Identify which cell holds the provided text, then report its [X, Y] central coordinate. 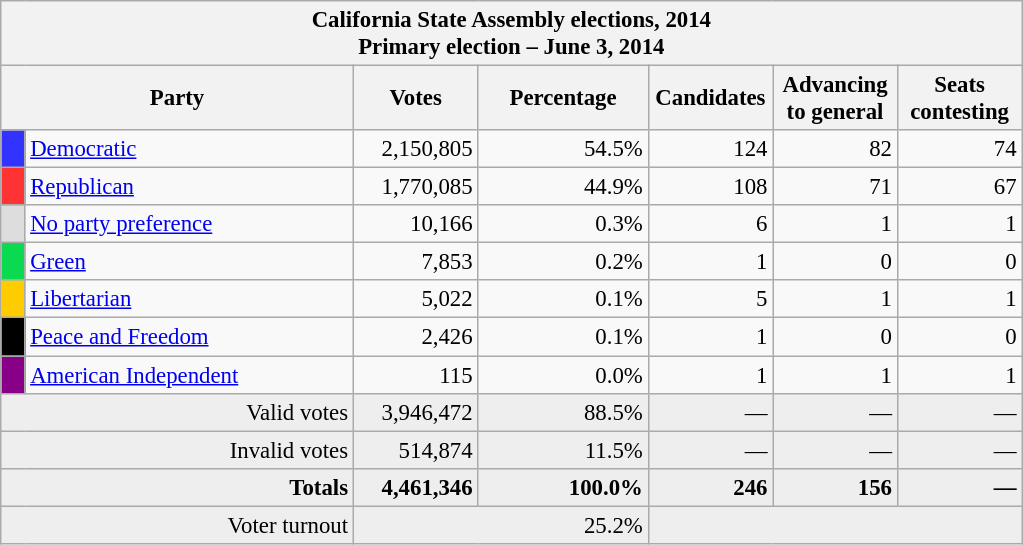
108 [710, 187]
Candidates [710, 98]
3,946,472 [416, 412]
2,426 [416, 337]
American Independent [189, 375]
4,461,346 [416, 487]
Percentage [563, 98]
100.0% [563, 487]
California State Assembly elections, 2014Primary election – June 3, 2014 [512, 34]
156 [836, 487]
6 [710, 224]
124 [710, 149]
Votes [416, 98]
2,150,805 [416, 149]
88.5% [563, 412]
1,770,085 [416, 187]
Republican [189, 187]
Valid votes [178, 412]
No party preference [189, 224]
Libertarian [189, 299]
Party [178, 98]
246 [710, 487]
Democratic [189, 149]
Voter turnout [178, 525]
25.2% [500, 525]
54.5% [563, 149]
7,853 [416, 262]
5 [710, 299]
Peace and Freedom [189, 337]
10,166 [416, 224]
Advancing to general [836, 98]
0.2% [563, 262]
0.3% [563, 224]
0.0% [563, 375]
Totals [178, 487]
71 [836, 187]
115 [416, 375]
11.5% [563, 450]
67 [960, 187]
Seats contesting [960, 98]
5,022 [416, 299]
Green [189, 262]
82 [836, 149]
74 [960, 149]
514,874 [416, 450]
Invalid votes [178, 450]
44.9% [563, 187]
